Pinpoint the cell where the given text exists, returning its (X, Y) midpoint coordinate. 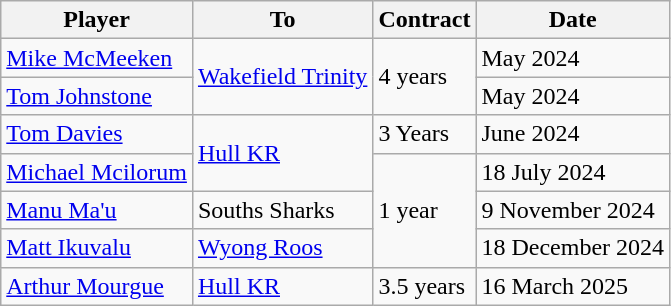
9 November 2024 (573, 210)
1 year (424, 210)
Souths Sharks (282, 210)
3.5 years (424, 286)
Tom Johnstone (97, 96)
16 March 2025 (573, 286)
Manu Ma'u (97, 210)
Wakefield Trinity (282, 77)
Contract (424, 20)
Matt Ikuvalu (97, 248)
To (282, 20)
Tom Davies (97, 134)
Date (573, 20)
4 years (424, 77)
Mike McMeeken (97, 58)
18 July 2024 (573, 172)
Player (97, 20)
Wyong Roos (282, 248)
Michael Mcilorum (97, 172)
3 Years (424, 134)
18 December 2024 (573, 248)
Arthur Mourgue (97, 286)
June 2024 (573, 134)
